For the text-containing cell, return its midpoint in [X, Y] coordinate format. 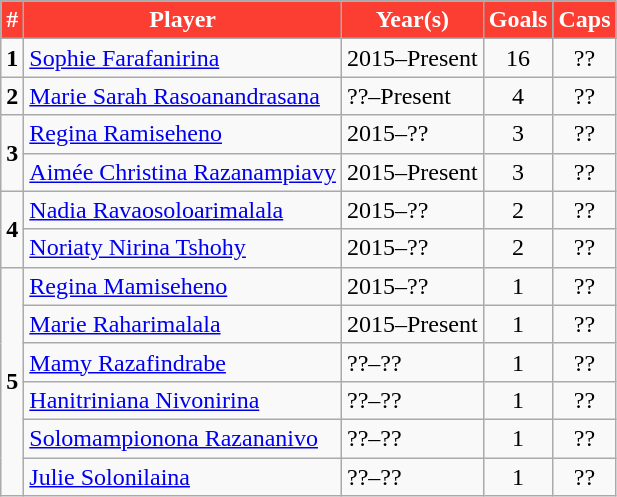
Year(s) [412, 20]
16 [518, 58]
Julie Solonilaina [183, 477]
# [12, 20]
Nadia Ravaosoloarimalala [183, 210]
Mamy Razafindrabe [183, 362]
5 [12, 381]
Regina Ramiseheno [183, 134]
Marie Raharimalala [183, 324]
Marie Sarah Rasoanandrasana [183, 96]
??–Present [412, 96]
Noriaty Nirina Tshohy [183, 248]
Goals [518, 20]
Aimée Christina Razanampiavy [183, 172]
Regina Mamiseheno [183, 286]
Solomampionona Razananivo [183, 438]
Player [183, 20]
Sophie Farafanirina [183, 58]
Caps [584, 20]
Hanitriniana Nivonirina [183, 400]
